Detect which cell encompasses the target text, then output its (x, y) center coordinate. 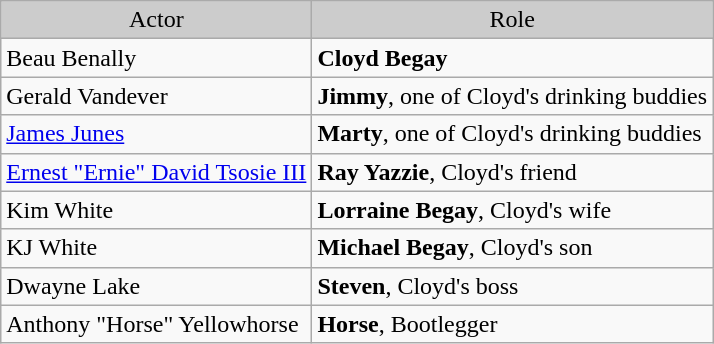
Ray Yazzie, Cloyd's friend (512, 172)
Jimmy, one of Cloyd's drinking buddies (512, 96)
Anthony "Horse" Yellowhorse (156, 324)
Ernest "Ernie" David Tsosie III (156, 172)
Kim White (156, 210)
Michael Begay, Cloyd's son (512, 248)
Horse, Bootlegger (512, 324)
Lorraine Begay, Cloyd's wife (512, 210)
Steven, Cloyd's boss (512, 286)
Actor (156, 20)
Dwayne Lake (156, 286)
James Junes (156, 134)
Cloyd Begay (512, 58)
KJ White (156, 248)
Marty, one of Cloyd's drinking buddies (512, 134)
Gerald Vandever (156, 96)
Beau Benally (156, 58)
Role (512, 20)
